Find where the given text appears and provide that cell's center as [x, y] coordinate. 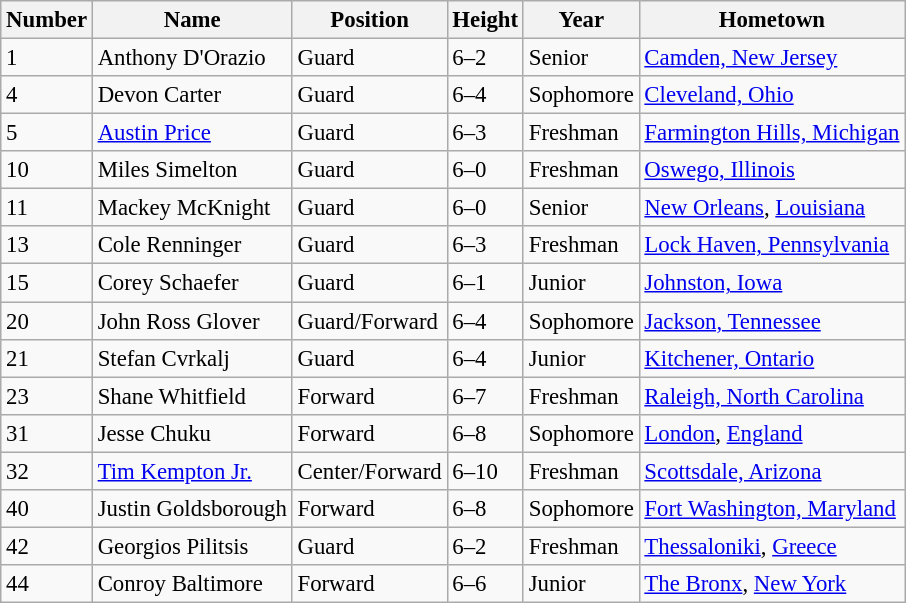
6–10 [485, 471]
Georgios Pilitsis [192, 546]
Austin Price [192, 133]
Anthony D'Orazio [192, 58]
Fort Washington, Maryland [772, 509]
New Orleans, Louisiana [772, 208]
Shane Whitfield [192, 396]
1 [47, 58]
32 [47, 471]
4 [47, 95]
20 [47, 321]
Kitchener, Ontario [772, 358]
21 [47, 358]
Oswego, Illinois [772, 170]
42 [47, 546]
Johnston, Iowa [772, 283]
Jesse Chuku [192, 433]
Miles Simelton [192, 170]
Conroy Baltimore [192, 584]
Tim Kempton Jr. [192, 471]
Number [47, 20]
Lock Haven, Pennsylvania [772, 245]
31 [47, 433]
Center/Forward [370, 471]
Farmington Hills, Michigan [772, 133]
Corey Schaefer [192, 283]
Devon Carter [192, 95]
Raleigh, North Carolina [772, 396]
Justin Goldsborough [192, 509]
Name [192, 20]
The Bronx, New York [772, 584]
Stefan Cvrkalj [192, 358]
London, England [772, 433]
Guard/Forward [370, 321]
15 [47, 283]
Cole Renninger [192, 245]
Scottsdale, Arizona [772, 471]
11 [47, 208]
44 [47, 584]
13 [47, 245]
Year [581, 20]
Cleveland, Ohio [772, 95]
10 [47, 170]
6–1 [485, 283]
23 [47, 396]
Position [370, 20]
Height [485, 20]
5 [47, 133]
6–6 [485, 584]
40 [47, 509]
6–7 [485, 396]
Camden, New Jersey [772, 58]
Jackson, Tennessee [772, 321]
Hometown [772, 20]
Thessaloniki, Greece [772, 546]
Mackey McKnight [192, 208]
John Ross Glover [192, 321]
